Find where the given text appears and provide that cell's center as [x, y] coordinate. 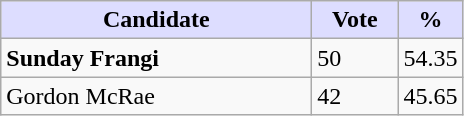
45.65 [430, 96]
Gordon McRae [156, 96]
Sunday Frangi [156, 58]
Vote [355, 20]
54.35 [430, 58]
Candidate [156, 20]
42 [355, 96]
% [430, 20]
50 [355, 58]
